Locate the cell with the specified text and output its [x, y] center coordinate. 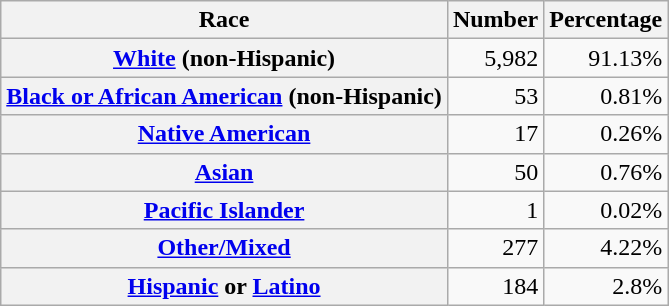
50 [495, 172]
17 [495, 134]
Asian [224, 172]
Black or African American (non-Hispanic) [224, 96]
Number [495, 20]
277 [495, 248]
0.81% [606, 96]
184 [495, 286]
Hispanic or Latino [224, 286]
0.76% [606, 172]
Native American [224, 134]
0.02% [606, 210]
4.22% [606, 248]
Race [224, 20]
Pacific Islander [224, 210]
1 [495, 210]
0.26% [606, 134]
5,982 [495, 58]
Percentage [606, 20]
White (non-Hispanic) [224, 58]
53 [495, 96]
2.8% [606, 286]
Other/Mixed [224, 248]
91.13% [606, 58]
